Detect which cell encompasses the target text, then output its (x, y) center coordinate. 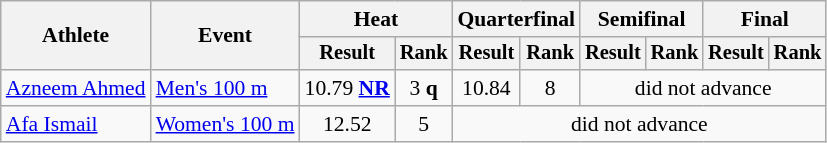
3 q (424, 88)
Quarterfinal (516, 19)
10.84 (486, 88)
Men's 100 m (226, 88)
8 (550, 88)
Heat (376, 19)
Final (764, 19)
12.52 (348, 124)
Azneem Ahmed (76, 88)
5 (424, 124)
Women's 100 m (226, 124)
10.79 NR (348, 88)
Semifinal (642, 19)
Athlete (76, 36)
Event (226, 36)
Afa Ismail (76, 124)
